Output the (x, y) coordinate of the center of the cell containing the given text.  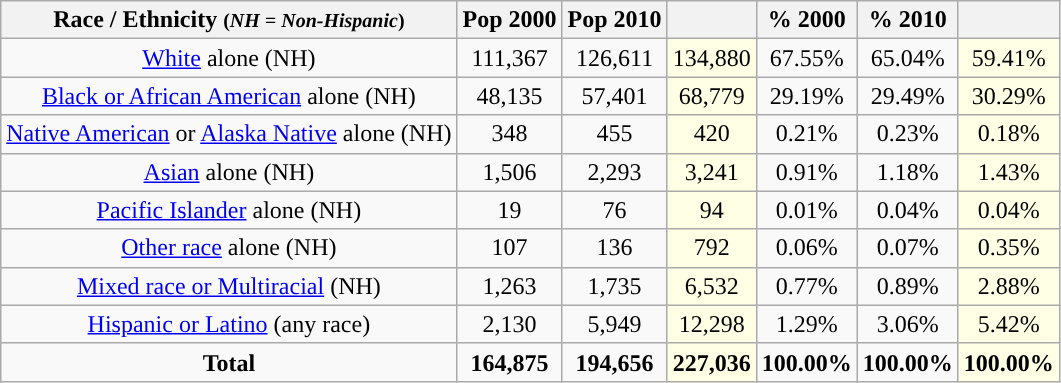
Total (229, 362)
0.01% (806, 210)
48,135 (510, 96)
1,735 (614, 286)
136 (614, 248)
0.18% (1008, 134)
0.07% (908, 248)
30.29% (1008, 96)
0.06% (806, 248)
29.19% (806, 96)
Race / Ethnicity (NH = Non-Hispanic) (229, 20)
0.23% (908, 134)
5.42% (1008, 324)
194,656 (614, 362)
0.89% (908, 286)
19 (510, 210)
68,779 (712, 96)
Pacific Islander alone (NH) (229, 210)
420 (712, 134)
0.77% (806, 286)
% 2010 (908, 20)
348 (510, 134)
107 (510, 248)
1.29% (806, 324)
2,130 (510, 324)
2.88% (1008, 286)
1,506 (510, 172)
Hispanic or Latino (any race) (229, 324)
227,036 (712, 362)
1,263 (510, 286)
Black or African American alone (NH) (229, 96)
1.18% (908, 172)
29.49% (908, 96)
111,367 (510, 58)
0.35% (1008, 248)
Other race alone (NH) (229, 248)
455 (614, 134)
Native American or Alaska Native alone (NH) (229, 134)
6,532 (712, 286)
2,293 (614, 172)
0.91% (806, 172)
67.55% (806, 58)
126,611 (614, 58)
Asian alone (NH) (229, 172)
164,875 (510, 362)
3.06% (908, 324)
59.41% (1008, 58)
5,949 (614, 324)
1.43% (1008, 172)
65.04% (908, 58)
792 (712, 248)
White alone (NH) (229, 58)
76 (614, 210)
134,880 (712, 58)
57,401 (614, 96)
% 2000 (806, 20)
94 (712, 210)
12,298 (712, 324)
0.21% (806, 134)
Pop 2010 (614, 20)
3,241 (712, 172)
Pop 2000 (510, 20)
Mixed race or Multiracial (NH) (229, 286)
